Find where the given text appears and provide that cell's center as [x, y] coordinate. 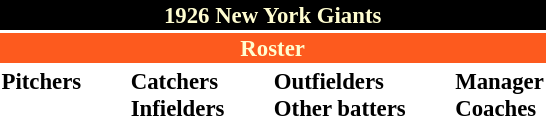
1926 New York Giants [272, 15]
Roster [272, 48]
